Capture the cell that displays the provided text and extract its (x, y) central coordinate. 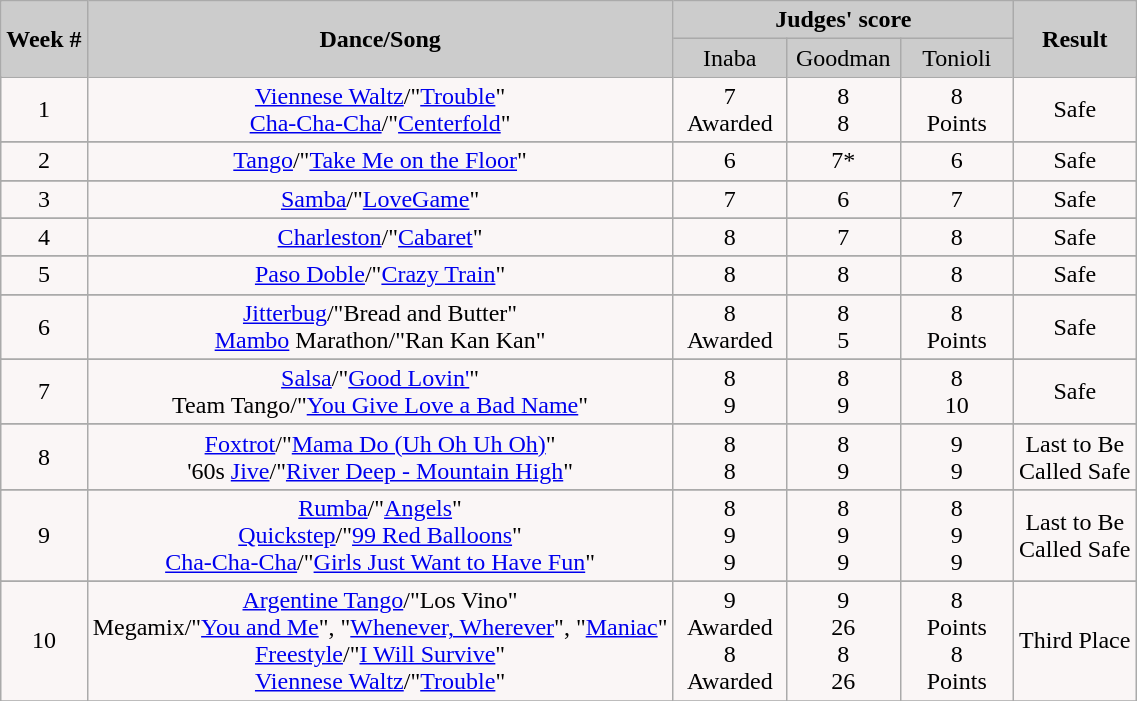
7* (844, 161)
Samba/"LoveGame" (380, 199)
Tango/"Take Me on the Floor" (380, 161)
Result (1075, 39)
Argentine Tango/"Los Vino"Megamix/"You and Me", "Whenever, Wherever", "Maniac"Freestyle/"I Will Survive"Viennese Waltz/"Trouble" (380, 640)
Inaba (730, 58)
9 (44, 535)
9Awarded8Awarded (730, 640)
Viennese Waltz/"Trouble"Cha-Cha-Cha/"Centerfold" (380, 110)
85 (844, 326)
Foxtrot/"Mama Do (Uh Oh Uh Oh)"'60s Jive/"River Deep - Mountain High" (380, 456)
7Awarded (730, 110)
2 (44, 161)
8Awarded (730, 326)
Tonioli (957, 58)
Salsa/"Good Lovin'"Team Tango/"You Give Love a Bad Name" (380, 392)
Judges' score (844, 20)
99 (957, 456)
Week # (44, 39)
Jitterbug/"Bread and Butter"Mambo Marathon/"Ran Kan Kan" (380, 326)
8Points8Points (957, 640)
Third Place (1075, 640)
5 (44, 275)
1 (44, 110)
Dance/Song (380, 39)
Goodman (844, 58)
926826 (844, 640)
Charleston/"Cabaret" (380, 237)
Paso Doble/"Crazy Train" (380, 275)
10 (44, 640)
4 (44, 237)
810 (957, 392)
Rumba/"Angels"Quickstep/"99 Red Balloons"Cha-Cha-Cha/"Girls Just Want to Have Fun" (380, 535)
3 (44, 199)
